Search for the cell housing the specified text and yield its [x, y] center coordinate. 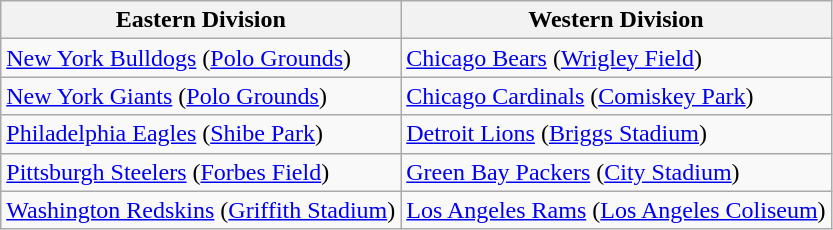
Western Division [616, 20]
Chicago Cardinals (Comiskey Park) [616, 96]
New York Bulldogs (Polo Grounds) [201, 58]
Pittsburgh Steelers (Forbes Field) [201, 172]
Eastern Division [201, 20]
Chicago Bears (Wrigley Field) [616, 58]
Detroit Lions (Briggs Stadium) [616, 134]
Green Bay Packers (City Stadium) [616, 172]
Los Angeles Rams (Los Angeles Coliseum) [616, 210]
Philadelphia Eagles (Shibe Park) [201, 134]
New York Giants (Polo Grounds) [201, 96]
Washington Redskins (Griffith Stadium) [201, 210]
